Locate the cell with the specified text and output its [x, y] center coordinate. 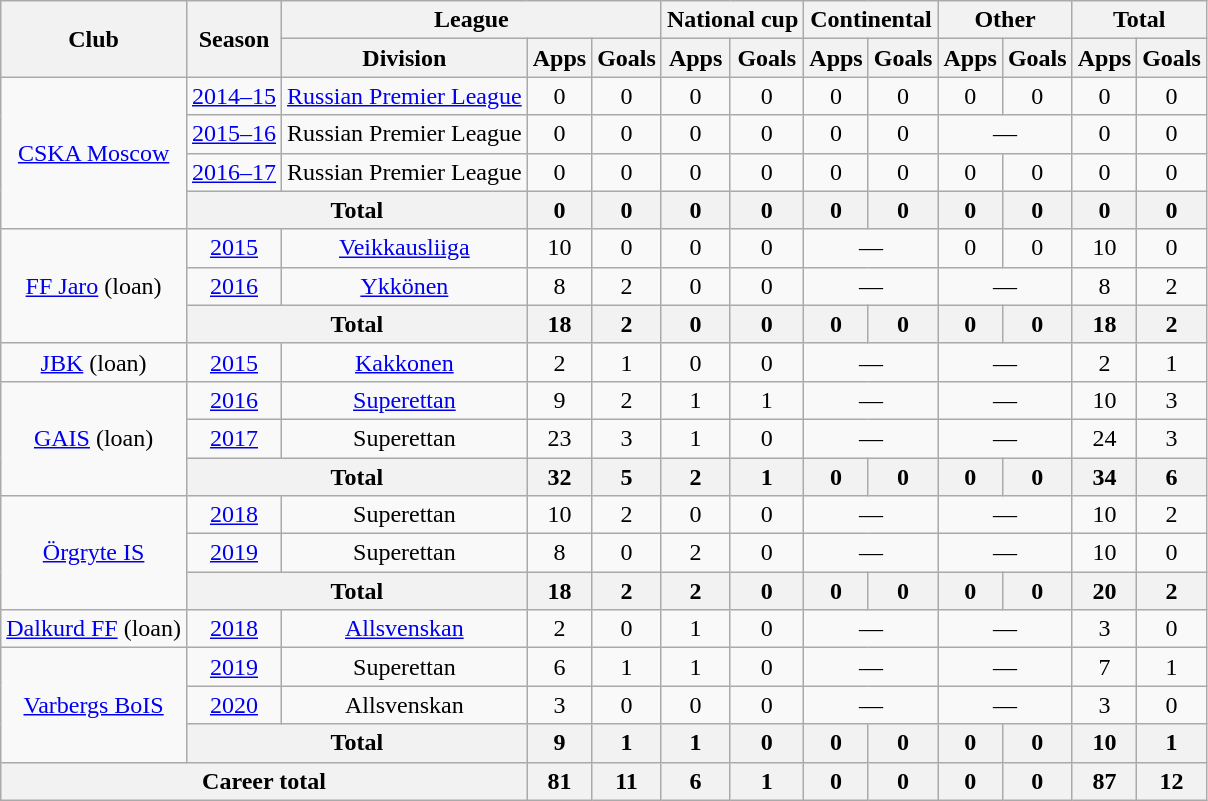
JBK (loan) [94, 362]
Kakkonen [405, 362]
Varbergs BoIS [94, 705]
2020 [234, 705]
Club [94, 39]
Career total [264, 781]
Other [1005, 20]
Season [234, 39]
Veikkausliiga [405, 248]
2016–17 [234, 172]
24 [1104, 438]
34 [1104, 477]
Division [405, 58]
GAIS (loan) [94, 438]
Continental [871, 20]
11 [627, 781]
National cup [732, 20]
23 [559, 438]
Dalkurd FF (loan) [94, 629]
7 [1104, 667]
Örgryte IS [94, 553]
League [472, 20]
2015–16 [234, 134]
87 [1104, 781]
CSKA Moscow [94, 153]
5 [627, 477]
FF Jaro (loan) [94, 286]
2017 [234, 438]
12 [1172, 781]
81 [559, 781]
32 [559, 477]
2014–15 [234, 96]
Ykkönen [405, 286]
20 [1104, 591]
